Search for the cell housing the specified text and yield its (x, y) center coordinate. 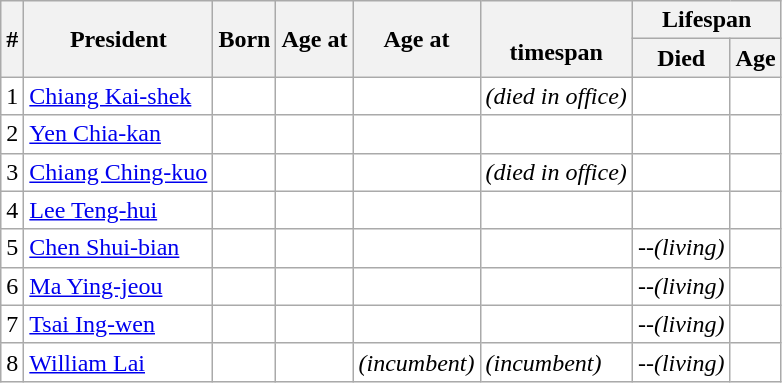
Chen Shui-bian (118, 248)
2 (12, 134)
7 (12, 324)
Tsai Ing-wen (118, 324)
4 (12, 210)
3 (12, 172)
Chiang Ching-kuo (118, 172)
1 (12, 96)
Chiang Kai-shek (118, 96)
5 (12, 248)
6 (12, 286)
timespan (556, 39)
8 (12, 362)
William Lai (118, 362)
Ma Ying-jeou (118, 286)
Born (244, 39)
# (12, 39)
Lifespan (706, 20)
President (118, 39)
Age (756, 58)
Died (681, 58)
Yen Chia-kan (118, 134)
Lee Teng-hui (118, 210)
